Determine the (X, Y) coordinate at the center of the cell enclosing the given text.  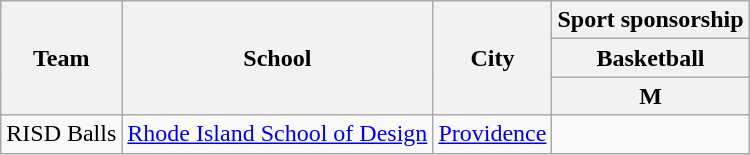
Sport sponsorship (650, 20)
Rhode Island School of Design (278, 134)
RISD Balls (62, 134)
School (278, 58)
Providence (492, 134)
Team (62, 58)
City (492, 58)
Basketball (650, 58)
M (650, 96)
